Search for the cell housing the specified text and yield its (x, y) center coordinate. 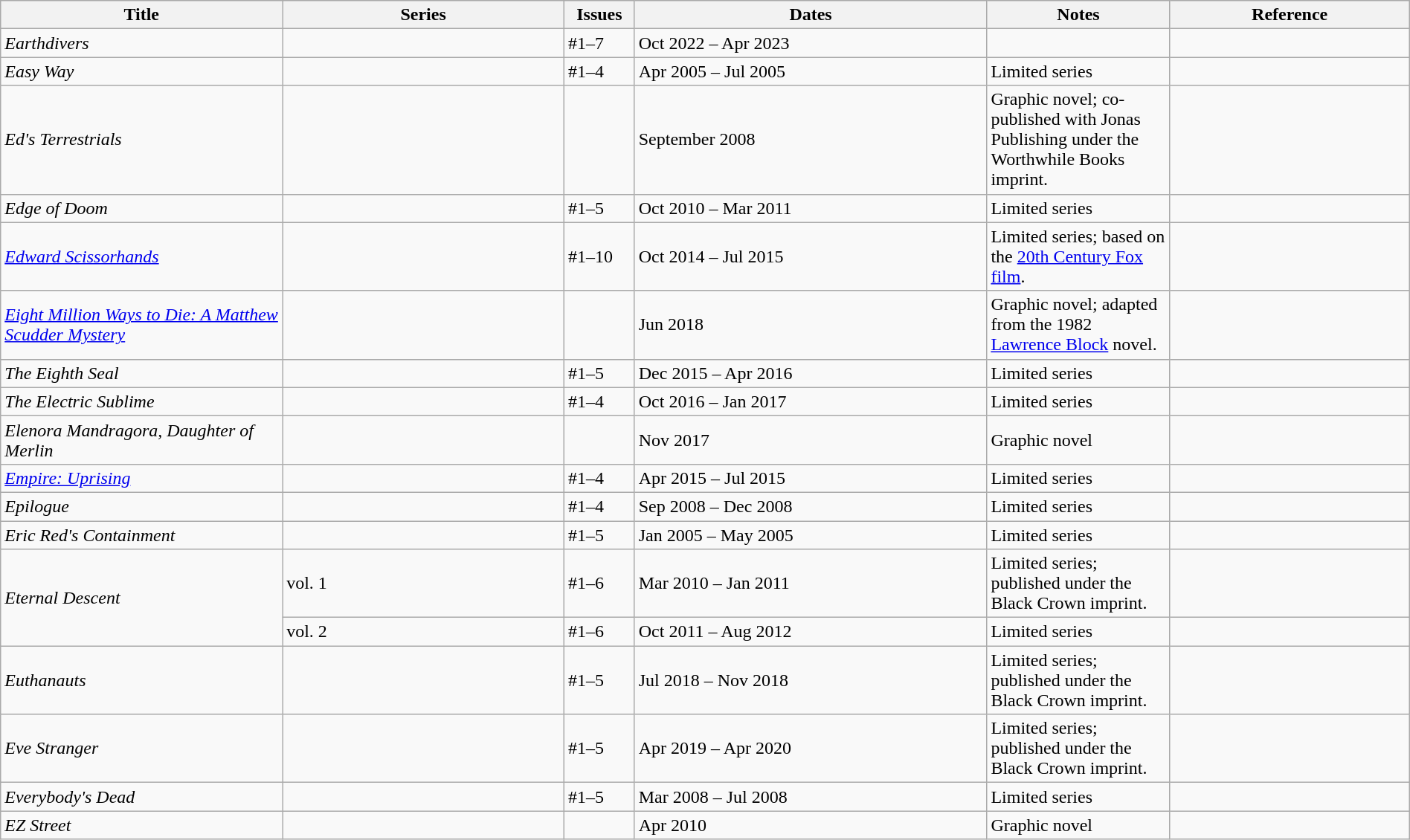
Graphic novel; adapted from the 1982 Lawrence Block novel. (1078, 325)
Sep 2008 – Dec 2008 (811, 506)
Elenora Mandragora, Daughter of Merlin (141, 440)
Ed's Terrestrials (141, 140)
Issues (599, 15)
Nov 2017 (811, 440)
vol. 2 (424, 632)
Apr 2015 – Jul 2015 (811, 478)
Everybody's Dead (141, 797)
Dec 2015 – Apr 2016 (811, 373)
Epilogue (141, 506)
September 2008 (811, 140)
Title (141, 15)
Oct 2014 – Jul 2015 (811, 256)
#1–7 (599, 43)
Eight Million Ways to Die: A Matthew Scudder Mystery (141, 325)
Oct 2011 – Aug 2012 (811, 632)
Graphic novel; co-published with Jonas Publishing under the Worthwhile Books imprint. (1078, 140)
Jul 2018 – Nov 2018 (811, 680)
Apr 2010 (811, 825)
The Electric Sublime (141, 401)
Empire: Uprising (141, 478)
Jan 2005 – May 2005 (811, 534)
Eternal Descent (141, 598)
Oct 2022 – Apr 2023 (811, 43)
Series (424, 15)
Easy Way (141, 71)
Jun 2018 (811, 325)
#1–10 (599, 256)
Eric Red's Containment (141, 534)
EZ Street (141, 825)
Oct 2010 – Mar 2011 (811, 208)
Notes (1078, 15)
Dates (811, 15)
Euthanauts (141, 680)
Mar 2010 – Jan 2011 (811, 584)
Reference (1290, 15)
Limited series; based on the 20th Century Fox film. (1078, 256)
Apr 2005 – Jul 2005 (811, 71)
Edward Scissorhands (141, 256)
Apr 2019 – Apr 2020 (811, 749)
Earthdivers (141, 43)
The Eighth Seal (141, 373)
vol. 1 (424, 584)
Mar 2008 – Jul 2008 (811, 797)
Oct 2016 – Jan 2017 (811, 401)
Eve Stranger (141, 749)
Edge of Doom (141, 208)
